Pinpoint the cell where the given text exists, returning its [X, Y] midpoint coordinate. 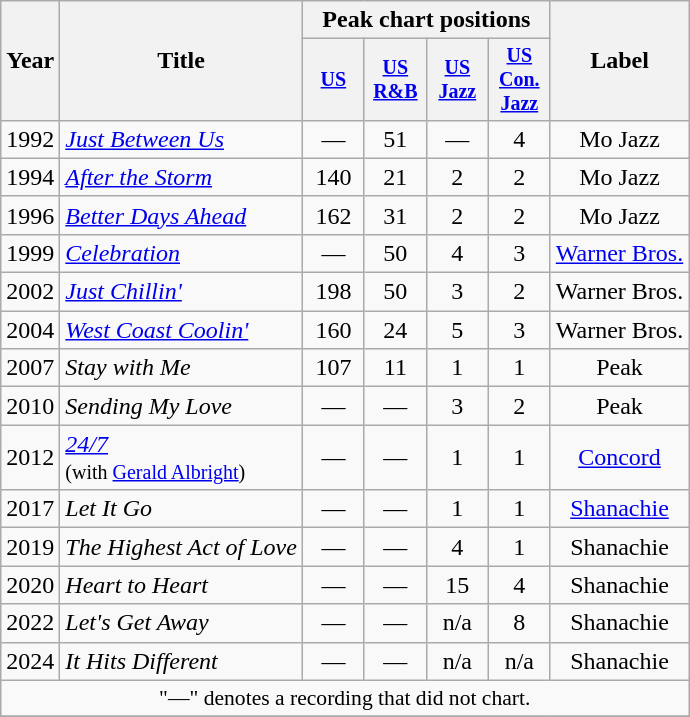
2019 [30, 547]
2002 [30, 292]
Label [619, 61]
24 [395, 330]
Title [182, 61]
15 [457, 585]
Concord [619, 458]
Just Between Us [182, 139]
11 [395, 368]
US R&B [395, 80]
1994 [30, 177]
Celebration [182, 253]
"—" denotes a recording that did not chart. [345, 698]
US Con. Jazz [519, 80]
Just Chillin' [182, 292]
West Coast Coolin' [182, 330]
5 [457, 330]
Heart to Heart [182, 585]
160 [333, 330]
162 [333, 215]
2012 [30, 458]
24/7(with Gerald Albright) [182, 458]
US Jazz [457, 80]
2024 [30, 661]
51 [395, 139]
21 [395, 177]
31 [395, 215]
1996 [30, 215]
Sending My Love [182, 406]
Peak chart positions [426, 20]
1999 [30, 253]
US [333, 80]
2007 [30, 368]
Let It Go [182, 509]
140 [333, 177]
2020 [30, 585]
Year [30, 61]
2010 [30, 406]
2004 [30, 330]
Stay with Me [182, 368]
8 [519, 623]
107 [333, 368]
2017 [30, 509]
Let's Get Away [182, 623]
The Highest Act of Love [182, 547]
2022 [30, 623]
198 [333, 292]
After the Storm [182, 177]
It Hits Different [182, 661]
Better Days Ahead [182, 215]
1992 [30, 139]
